Detect which cell encompasses the target text, then output its (x, y) center coordinate. 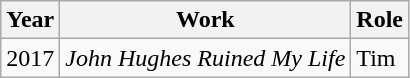
Role (380, 20)
Work (206, 20)
John Hughes Ruined My Life (206, 58)
2017 (30, 58)
Year (30, 20)
Tim (380, 58)
